Locate the cell with the specified text and output its (x, y) center coordinate. 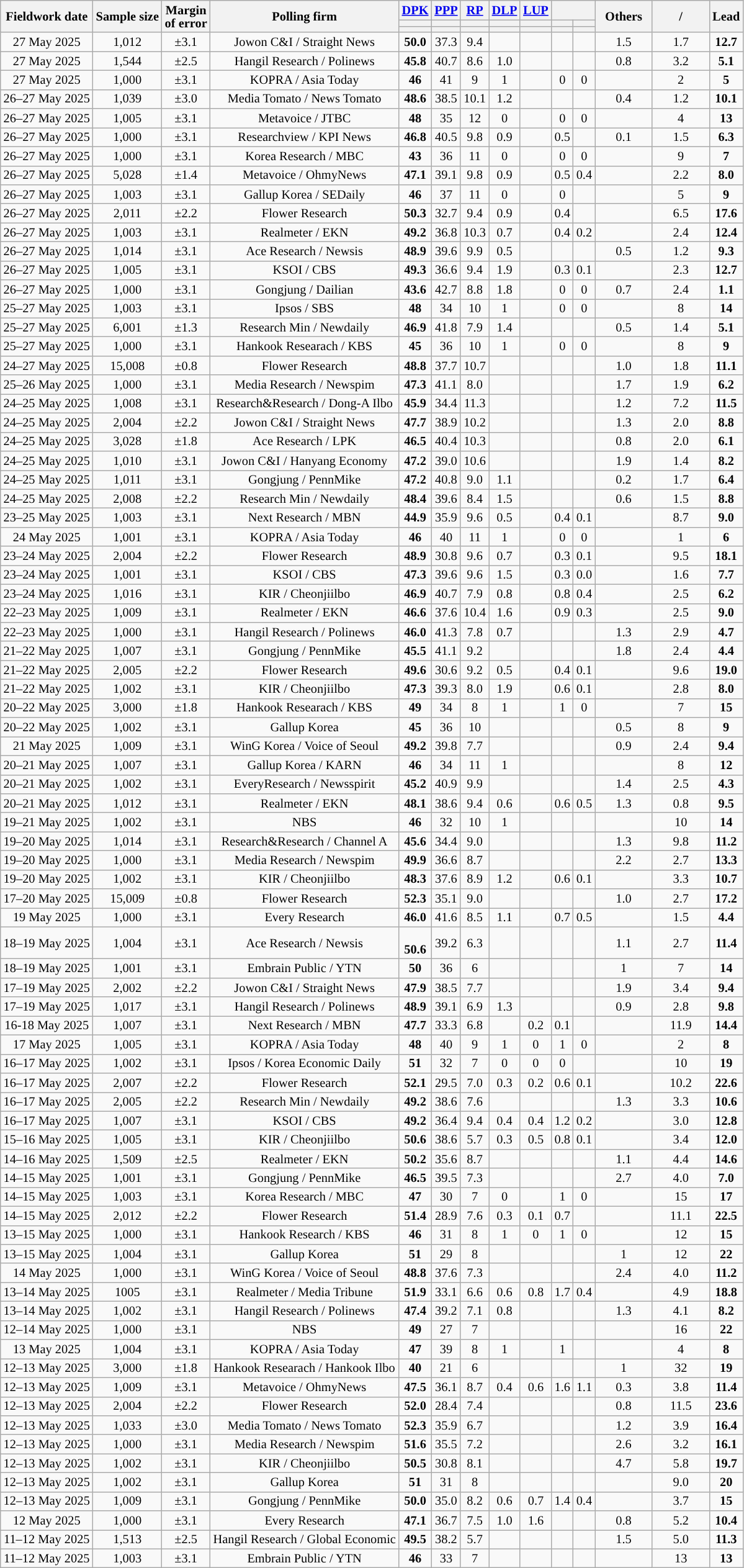
24 May 2025 (47, 536)
3.8 (681, 1387)
Ipsos / SBS (305, 308)
19–21 May 2025 (47, 822)
14 May 2025 (47, 1273)
39.5 (446, 1178)
40.4 (446, 442)
28.9 (446, 1215)
50.2 (416, 1158)
17 May 2025 (47, 1044)
15,008 (128, 365)
17.2 (726, 899)
Gongjung / Dailian (305, 289)
Lead (726, 16)
30.6 (446, 670)
2,002 (128, 987)
5.8 (681, 1464)
18.1 (726, 556)
47.5 (416, 1387)
43.6 (416, 289)
39.3 (446, 689)
PPP (446, 10)
48.4 (416, 499)
41 (446, 79)
37 (446, 194)
37.3 (446, 42)
Others (624, 16)
Research&Research / Channel A (305, 842)
21 (446, 1368)
48.1 (416, 803)
6.6 (474, 1292)
2,011 (128, 214)
40.5 (446, 137)
Jowon C&I / Hanyang Economy (305, 461)
14.4 (726, 1025)
22.6 (726, 1083)
1,011 (128, 479)
41.8 (446, 328)
6.5 (681, 214)
50.3 (416, 214)
2.9 (681, 632)
48.6 (416, 99)
22.5 (726, 1215)
45.9 (416, 403)
3.0 (681, 1121)
29.5 (446, 1083)
12–14 May 2025 (47, 1330)
Research&Research / Dong-A Ilbo (305, 403)
4.9 (681, 1292)
36.8 (446, 232)
3,028 (128, 442)
27 (446, 1330)
33.3 (446, 1025)
12 May 2025 (47, 1521)
Marginof error (186, 16)
24–27 May 2025 (47, 365)
46.6 (416, 613)
52.1 (416, 1083)
40.9 (446, 785)
45.8 (416, 61)
1,017 (128, 1007)
19 May 2025 (47, 917)
1,010 (128, 461)
EveryResearch / Newsspirit (305, 785)
Hankook Research / KBS (305, 1235)
23.6 (726, 1407)
11.9 (681, 1025)
25–26 May 2025 (47, 385)
48.3 (416, 879)
3.7 (681, 1501)
35.6 (446, 1158)
36.1 (446, 1387)
38.2 (446, 1539)
8.9 (474, 879)
40.8 (446, 479)
49.5 (416, 1539)
±1.3 (186, 328)
32.7 (446, 214)
1,033 (128, 1425)
Ipsos / Korea Economic Daily (305, 1064)
Ace Research / LPK (305, 442)
6.1 (726, 442)
DPK (416, 10)
29 (446, 1254)
51.4 (416, 1215)
8.1 (474, 1464)
49.9 (416, 860)
12.4 (726, 232)
42.7 (446, 289)
13.3 (726, 860)
33.1 (446, 1292)
49.6 (416, 670)
46.8 (416, 137)
17.6 (726, 214)
16 (681, 1330)
1,544 (128, 61)
19.7 (726, 1464)
2,007 (128, 1083)
5.0 (681, 1539)
5,028 (128, 175)
36.7 (446, 1521)
30 (446, 1197)
45.5 (416, 651)
1,509 (128, 1158)
37.7 (446, 365)
2,008 (128, 499)
28.4 (446, 1407)
52.0 (416, 1407)
23–25 May 2025 (47, 518)
9.3 (726, 251)
35.1 (446, 899)
20 (726, 1482)
14–16 May 2025 (47, 1158)
/ (681, 16)
49.3 (416, 271)
7.8 (474, 632)
12.8 (726, 1121)
Sample size (128, 16)
35 (446, 118)
6.9 (474, 1007)
18.8 (726, 1292)
1,513 (128, 1539)
51.6 (416, 1444)
±1.4 (186, 175)
8.5 (474, 917)
7.1 (474, 1311)
Realmeter / Media Tribune (305, 1292)
RP (474, 10)
2.3 (681, 271)
Hangil Research / Global Economic (305, 1539)
6.7 (474, 1425)
41.3 (446, 632)
6,001 (128, 328)
6.4 (726, 479)
Polling firm (305, 16)
5.2 (681, 1521)
1,008 (128, 403)
39.0 (446, 461)
39.8 (446, 746)
4.1 (681, 1311)
17 (726, 1197)
35.0 (446, 1501)
7.5 (474, 1521)
17–20 May 2025 (47, 899)
47.4 (416, 1311)
7.4 (474, 1407)
13 May 2025 (47, 1349)
16-18 May 2025 (47, 1025)
2.6 (624, 1444)
21 May 2025 (47, 746)
39 (446, 1349)
45.6 (416, 842)
1005 (128, 1292)
15–16 May 2025 (47, 1140)
36.4 (446, 1121)
0.0 (585, 575)
43 (416, 156)
41.6 (446, 917)
51.9 (416, 1292)
45.2 (416, 785)
DLP (504, 10)
Hankook Researach / Hankook Ilbo (305, 1368)
Gallup Korea / SEDaily (305, 194)
1,039 (128, 99)
50.5 (416, 1464)
47.9 (416, 987)
Metavoice / JTBC (305, 118)
50 (416, 968)
4.3 (726, 785)
Researchview / KPI News (305, 137)
8.4 (474, 499)
6.8 (474, 1025)
16.1 (726, 1444)
38.9 (446, 422)
14.6 (726, 1158)
8.6 (474, 61)
35.5 (446, 1444)
33 (446, 1558)
Gallup Korea / KARN (305, 765)
16.4 (726, 1425)
12.0 (726, 1140)
1,016 (128, 593)
Fieldwork date (47, 16)
LUP (536, 10)
2,012 (128, 1215)
3.9 (681, 1425)
44.9 (416, 518)
15,009 (128, 899)
19.0 (726, 670)
